Extract the [x, y] coordinate from the center of the cell holding the provided text.  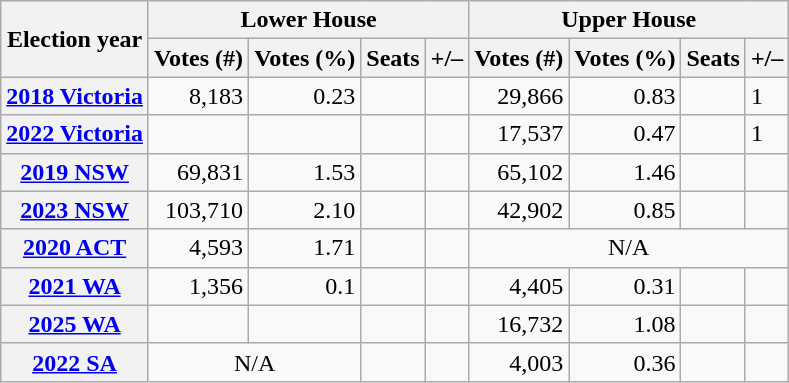
103,710 [198, 210]
1.53 [305, 172]
42,902 [519, 210]
Upper House [629, 20]
1.46 [625, 172]
1,356 [198, 286]
8,183 [198, 96]
Lower House [308, 20]
4,593 [198, 248]
0.31 [625, 286]
2.10 [305, 210]
0.36 [625, 362]
2020 ACT [75, 248]
0.23 [305, 96]
0.47 [625, 134]
2018 Victoria [75, 96]
2022 Victoria [75, 134]
1.08 [625, 324]
0.1 [305, 286]
Election year [75, 39]
2025 WA [75, 324]
17,537 [519, 134]
69,831 [198, 172]
2022 SA [75, 362]
2021 WA [75, 286]
16,732 [519, 324]
2023 NSW [75, 210]
4,405 [519, 286]
0.85 [625, 210]
0.83 [625, 96]
65,102 [519, 172]
4,003 [519, 362]
29,866 [519, 96]
2019 NSW [75, 172]
1.71 [305, 248]
